Detect which cell encompasses the target text, then output its [X, Y] center coordinate. 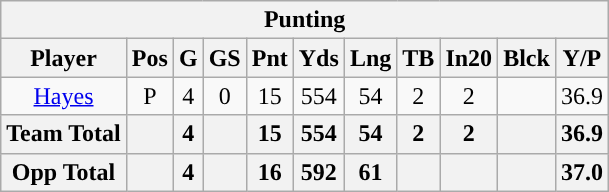
Player [64, 58]
0 [224, 96]
Lng [370, 58]
TB [418, 58]
Opp Total [64, 172]
61 [370, 172]
16 [270, 172]
Punting [305, 20]
37.0 [582, 172]
Blck [527, 58]
Y/P [582, 58]
Pnt [270, 58]
In20 [469, 58]
GS [224, 58]
Team Total [64, 134]
P [150, 96]
Yds [318, 58]
Hayes [64, 96]
592 [318, 172]
G [188, 58]
Pos [150, 58]
